Determine the (x, y) coordinate at the center of the cell enclosing the given text.  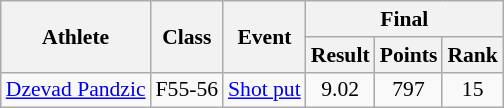
Points (409, 55)
Rank (472, 55)
Dzevad Pandzic (76, 90)
Athlete (76, 36)
F55-56 (187, 90)
Event (264, 36)
Result (340, 55)
Class (187, 36)
797 (409, 90)
Final (404, 19)
9.02 (340, 90)
15 (472, 90)
Shot put (264, 90)
